Find where the given text appears and provide that cell's center as [x, y] coordinate. 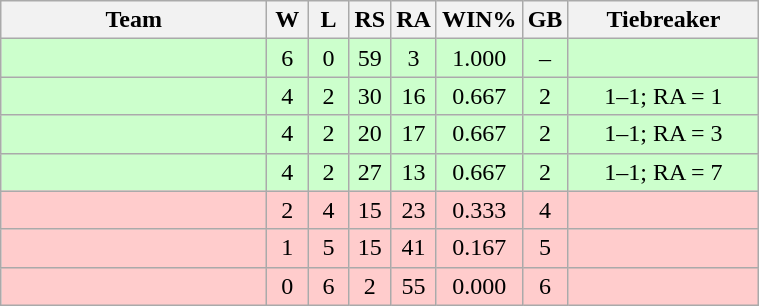
0.167 [479, 248]
0.333 [479, 210]
30 [370, 96]
55 [414, 286]
59 [370, 58]
3 [414, 58]
41 [414, 248]
13 [414, 172]
1–1; RA = 3 [664, 134]
– [545, 58]
1–1; RA = 7 [664, 172]
16 [414, 96]
Team [134, 20]
W [288, 20]
0.000 [479, 286]
1–1; RA = 1 [664, 96]
Tiebreaker [664, 20]
WIN% [479, 20]
1.000 [479, 58]
1 [288, 248]
27 [370, 172]
L [328, 20]
RA [414, 20]
GB [545, 20]
17 [414, 134]
23 [414, 210]
20 [370, 134]
RS [370, 20]
